Extract the (X, Y) coordinate from the center of the cell holding the provided text.  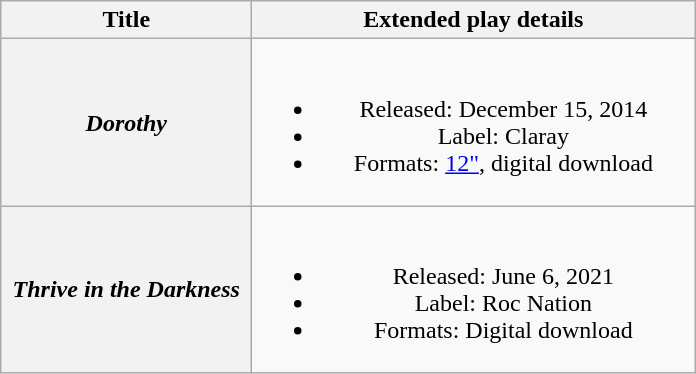
Thrive in the Darkness (126, 290)
Extended play details (474, 20)
Released: December 15, 2014Label: ClarayFormats: 12", digital download (474, 122)
Title (126, 20)
Released: June 6, 2021Label: Roc NationFormats: Digital download (474, 290)
Dorothy (126, 122)
